For the text-containing cell, return its midpoint in [x, y] coordinate format. 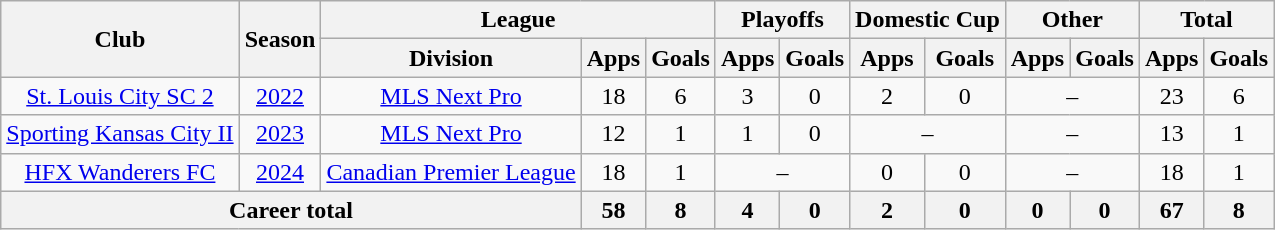
2022 [280, 96]
Division [451, 58]
Domestic Cup [928, 20]
HFX Wanderers FC [120, 172]
Season [280, 39]
2023 [280, 134]
Playoffs [782, 20]
3 [747, 96]
Other [1072, 20]
12 [613, 134]
2024 [280, 172]
Sporting Kansas City II [120, 134]
Canadian Premier League [451, 172]
67 [1171, 210]
St. Louis City SC 2 [120, 96]
58 [613, 210]
Total [1206, 20]
23 [1171, 96]
League [518, 20]
13 [1171, 134]
4 [747, 210]
Career total [291, 210]
Club [120, 39]
